Pinpoint the cell where the given text exists, returning its (X, Y) midpoint coordinate. 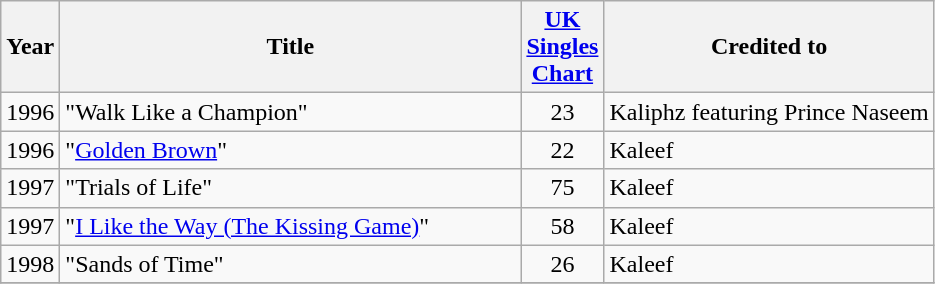
Kaliphz featuring Prince Naseem (769, 112)
"I Like the Way (The Kissing Game)" (290, 226)
Title (290, 47)
Credited to (769, 47)
Year (30, 47)
"Trials of Life" (290, 188)
23 (562, 112)
1998 (30, 264)
"Sands of Time" (290, 264)
26 (562, 264)
58 (562, 226)
22 (562, 150)
"Walk Like a Champion" (290, 112)
75 (562, 188)
UK Singles Chart (562, 47)
"Golden Brown" (290, 150)
